Detect which cell encompasses the target text, then output its (x, y) center coordinate. 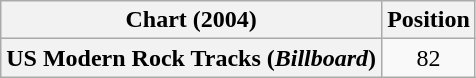
Chart (2004) (192, 20)
Position (429, 20)
US Modern Rock Tracks (Billboard) (192, 58)
82 (429, 58)
